Locate the cell with the specified text and output its (x, y) center coordinate. 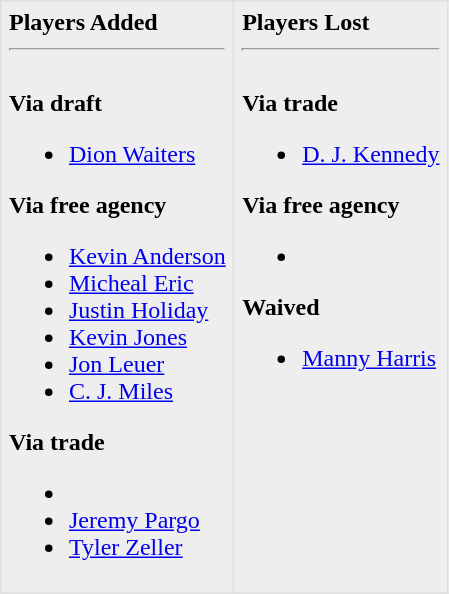
Players Lost Via tradeD. J. KennedyVia free agencyWaivedManny Harris (341, 297)
